For the text-containing cell, return its midpoint in [x, y] coordinate format. 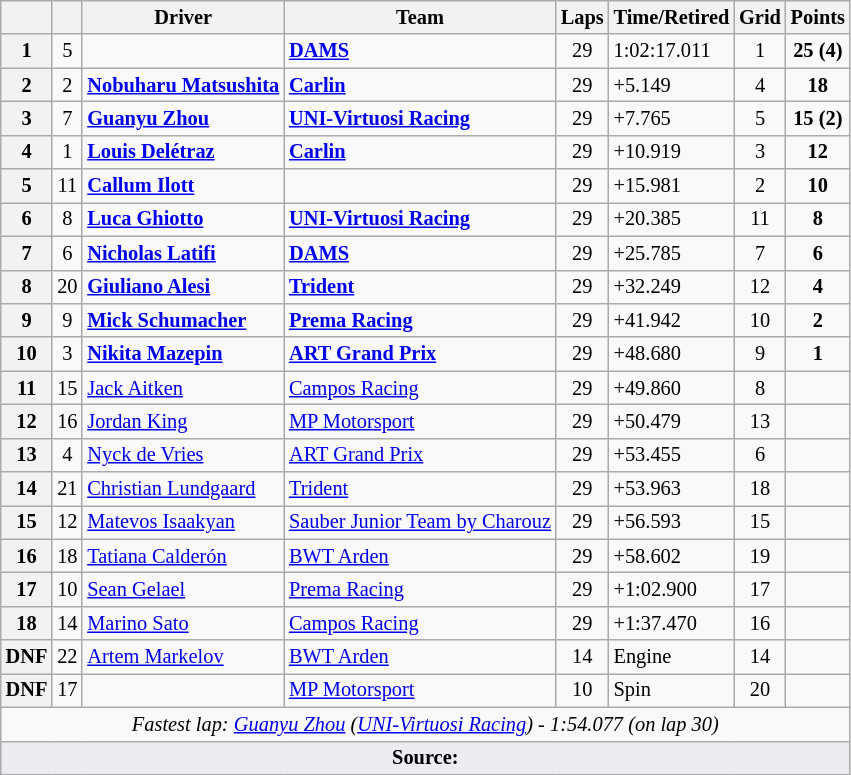
+1:02.900 [672, 589]
Artem Markelov [183, 657]
Sauber Junior Team by Charouz [420, 522]
Jordan King [183, 421]
+41.942 [672, 320]
15 (2) [818, 118]
Source: [426, 758]
Grid [760, 17]
+10.919 [672, 152]
Sean Gelael [183, 589]
Laps [582, 17]
Nikita Mazepin [183, 354]
Spin [672, 690]
Giuliano Alesi [183, 287]
+7.765 [672, 118]
+56.593 [672, 522]
+5.149 [672, 85]
+20.385 [672, 219]
Engine [672, 657]
Matevos Isaakyan [183, 522]
+53.455 [672, 455]
Tatiana Calderón [183, 556]
Luca Ghiotto [183, 219]
Christian Lundgaard [183, 489]
22 [67, 657]
Louis Delétraz [183, 152]
+32.249 [672, 287]
+25.785 [672, 253]
Nobuharu Matsushita [183, 85]
Driver [183, 17]
Marino Sato [183, 623]
Jack Aitken [183, 388]
Nicholas Latifi [183, 253]
Guanyu Zhou [183, 118]
+58.602 [672, 556]
+15.981 [672, 186]
Fastest lap: Guanyu Zhou (UNI-Virtuosi Racing) - 1:54.077 (on lap 30) [426, 724]
Callum Ilott [183, 186]
Time/Retired [672, 17]
Mick Schumacher [183, 320]
Points [818, 17]
1:02:17.011 [672, 51]
Nyck de Vries [183, 455]
19 [760, 556]
+1:37.470 [672, 623]
+49.860 [672, 388]
Team [420, 17]
+48.680 [672, 354]
+53.963 [672, 489]
+50.479 [672, 421]
25 (4) [818, 51]
21 [67, 489]
